Capture the cell that displays the provided text and extract its [x, y] central coordinate. 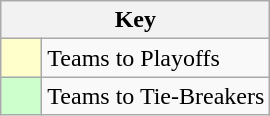
Teams to Tie-Breakers [156, 96]
Teams to Playoffs [156, 58]
Key [136, 20]
